Capture the cell that displays the provided text and extract its [X, Y] central coordinate. 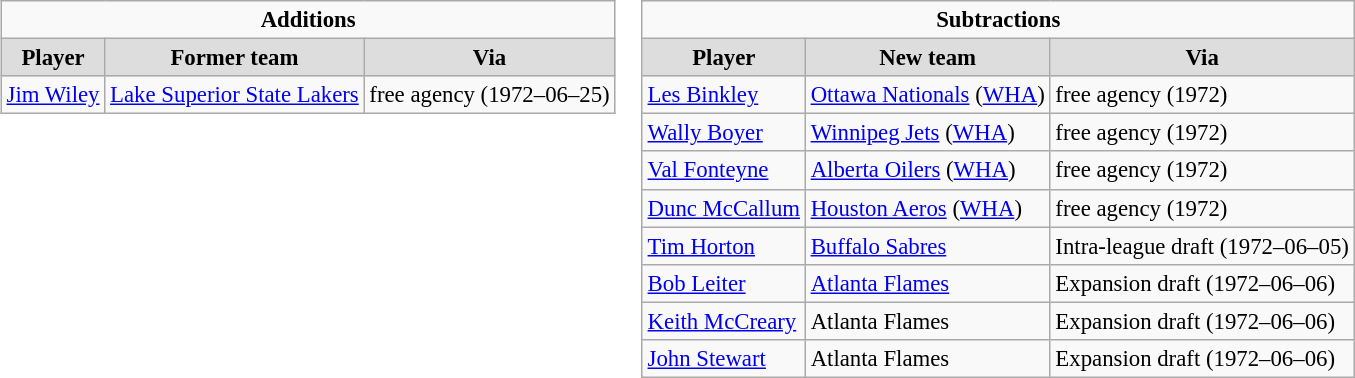
Intra-league draft (1972–06–05) [1202, 246]
Winnipeg Jets (WHA) [928, 133]
Val Fonteyne [724, 170]
Wally Boyer [724, 133]
Jim Wiley [53, 95]
New team [928, 58]
Bob Leiter [724, 283]
Buffalo Sabres [928, 246]
Alberta Oilers (WHA) [928, 170]
Tim Horton [724, 246]
Ottawa Nationals (WHA) [928, 95]
free agency (1972–06–25) [490, 95]
John Stewart [724, 358]
Keith McCreary [724, 321]
Les Binkley [724, 95]
Lake Superior State Lakers [234, 95]
Dunc McCallum [724, 208]
Houston Aeros (WHA) [928, 208]
Additions [308, 20]
Subtractions [998, 20]
Former team [234, 58]
